Find where the given text appears and provide that cell's center as (x, y) coordinate. 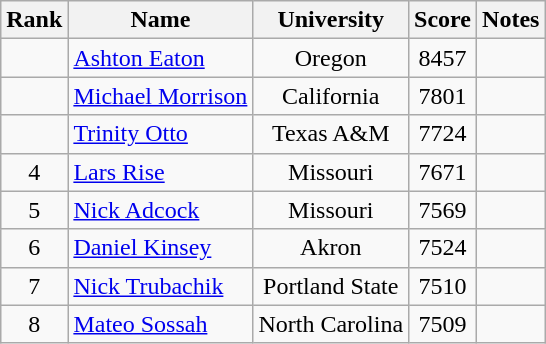
Trinity Otto (160, 134)
4 (34, 172)
Oregon (331, 58)
University (331, 20)
7509 (443, 324)
Portland State (331, 286)
8457 (443, 58)
Texas A&M (331, 134)
Lars Rise (160, 172)
Michael Morrison (160, 96)
8 (34, 324)
Daniel Kinsey (160, 248)
Rank (34, 20)
Nick Adcock (160, 210)
7671 (443, 172)
7569 (443, 210)
Ashton Eaton (160, 58)
Nick Trubachik (160, 286)
Score (443, 20)
6 (34, 248)
Name (160, 20)
Mateo Sossah (160, 324)
7 (34, 286)
7524 (443, 248)
7801 (443, 96)
5 (34, 210)
California (331, 96)
North Carolina (331, 324)
7724 (443, 134)
Akron (331, 248)
Notes (511, 20)
7510 (443, 286)
